Determine the (X, Y) coordinate at the center of the cell enclosing the given text.  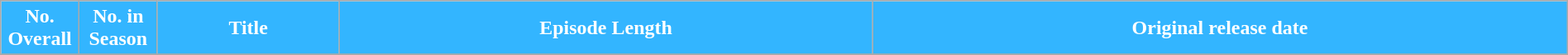
No. in Season (117, 28)
Episode Length (605, 28)
No. Overall (40, 28)
Title (248, 28)
Original release date (1220, 28)
